Detect which cell encompasses the target text, then output its [X, Y] center coordinate. 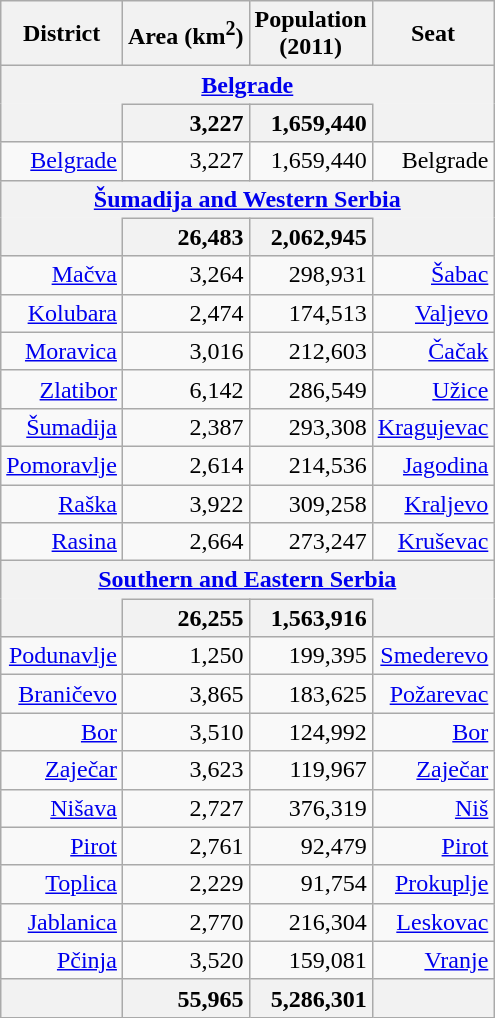
174,513 [310, 313]
Pčinja [62, 960]
Braničevo [62, 694]
Southern and Eastern Serbia [248, 580]
Area (km2) [186, 34]
Moravica [62, 351]
159,081 [310, 960]
Šumadija [62, 427]
Leskovac [433, 922]
Valjevo [433, 313]
Mačva [62, 275]
Raška [62, 503]
273,247 [310, 542]
212,603 [310, 351]
26,255 [186, 618]
Podunavlje [62, 656]
Niš [433, 808]
Kragujevac [433, 427]
293,308 [310, 427]
124,992 [310, 732]
Jagodina [433, 465]
376,319 [310, 808]
Šumadija and Western Serbia [248, 199]
2,387 [186, 427]
2,664 [186, 542]
2,761 [186, 846]
2,474 [186, 313]
216,304 [310, 922]
2,062,945 [310, 237]
91,754 [310, 884]
1,250 [186, 656]
Šabac [433, 275]
3,016 [186, 351]
Nišava [62, 808]
92,479 [310, 846]
Požarevac [433, 694]
Smederevo [433, 656]
214,536 [310, 465]
3,865 [186, 694]
Rasina [62, 542]
Kraljevo [433, 503]
Kruševac [433, 542]
Pomoravlje [62, 465]
26,483 [186, 237]
Prokuplje [433, 884]
3,922 [186, 503]
District [62, 34]
119,967 [310, 770]
1,563,916 [310, 618]
2,727 [186, 808]
3,623 [186, 770]
Čačak [433, 351]
Kolubara [62, 313]
183,625 [310, 694]
309,258 [310, 503]
Population(2011) [310, 34]
2,770 [186, 922]
Zlatibor [62, 389]
Toplica [62, 884]
Vranje [433, 960]
286,549 [310, 389]
Jablanica [62, 922]
5,286,301 [310, 998]
6,142 [186, 389]
3,264 [186, 275]
298,931 [310, 275]
3,520 [186, 960]
3,510 [186, 732]
Seat [433, 34]
2,614 [186, 465]
Užice [433, 389]
199,395 [310, 656]
55,965 [186, 998]
2,229 [186, 884]
